Find where the given text appears and provide that cell's center as [X, Y] coordinate. 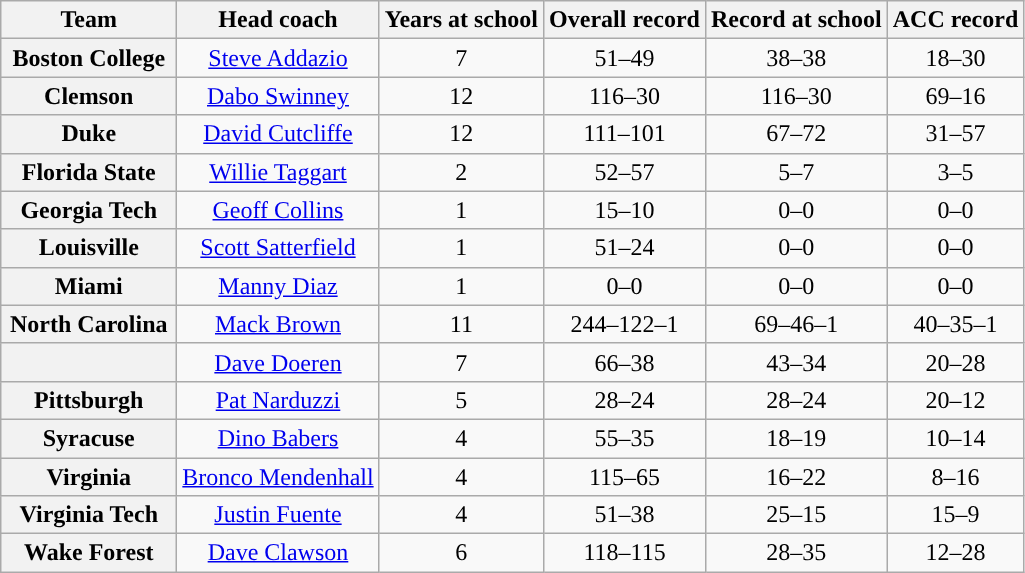
Virginia [89, 477]
5 [461, 400]
12–28 [956, 553]
Record at school [796, 20]
Team [89, 20]
51–49 [625, 58]
Duke [89, 134]
Boston College [89, 58]
69–16 [956, 96]
North Carolina [89, 324]
244–122–1 [625, 324]
David Cutcliffe [278, 134]
2 [461, 172]
55–35 [625, 438]
31–57 [956, 134]
6 [461, 553]
111–101 [625, 134]
20–12 [956, 400]
8–16 [956, 477]
3–5 [956, 172]
Justin Fuente [278, 515]
52–57 [625, 172]
15–10 [625, 210]
Florida State [89, 172]
10–14 [956, 438]
Willie Taggart [278, 172]
Head coach [278, 20]
Dave Doeren [278, 362]
51–24 [625, 248]
Dino Babers [278, 438]
51–38 [625, 515]
40–35–1 [956, 324]
16–22 [796, 477]
5–7 [796, 172]
Bronco Mendenhall [278, 477]
28–35 [796, 553]
Overall record [625, 20]
Miami [89, 286]
Pat Narduzzi [278, 400]
ACC record [956, 20]
Years at school [461, 20]
Dave Clawson [278, 553]
Scott Satterfield [278, 248]
43–34 [796, 362]
18–30 [956, 58]
Dabo Swinney [278, 96]
25–15 [796, 515]
Georgia Tech [89, 210]
115–65 [625, 477]
118–115 [625, 553]
18–19 [796, 438]
11 [461, 324]
Mack Brown [278, 324]
66–38 [625, 362]
Steve Addazio [278, 58]
Virginia Tech [89, 515]
20–28 [956, 362]
Wake Forest [89, 553]
Clemson [89, 96]
38–38 [796, 58]
Syracuse [89, 438]
Pittsburgh [89, 400]
69–46–1 [796, 324]
Geoff Collins [278, 210]
15–9 [956, 515]
Manny Diaz [278, 286]
Louisville [89, 248]
67–72 [796, 134]
